Provide the [x, y] coordinate of the cell's center where the given text is located.  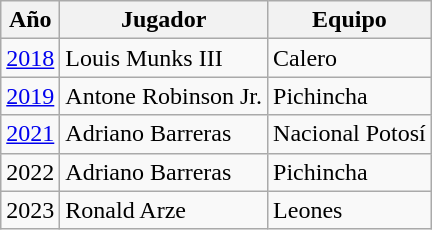
Leones [350, 210]
Año [30, 20]
Nacional Potosí [350, 134]
Louis Munks III [164, 58]
2021 [30, 134]
2018 [30, 58]
Ronald Arze [164, 210]
Equipo [350, 20]
Calero [350, 58]
2022 [30, 172]
2023 [30, 210]
2019 [30, 96]
Jugador [164, 20]
Antone Robinson Jr. [164, 96]
